Scan for the cell matching the given text and deliver its (X, Y) coordinate at center. 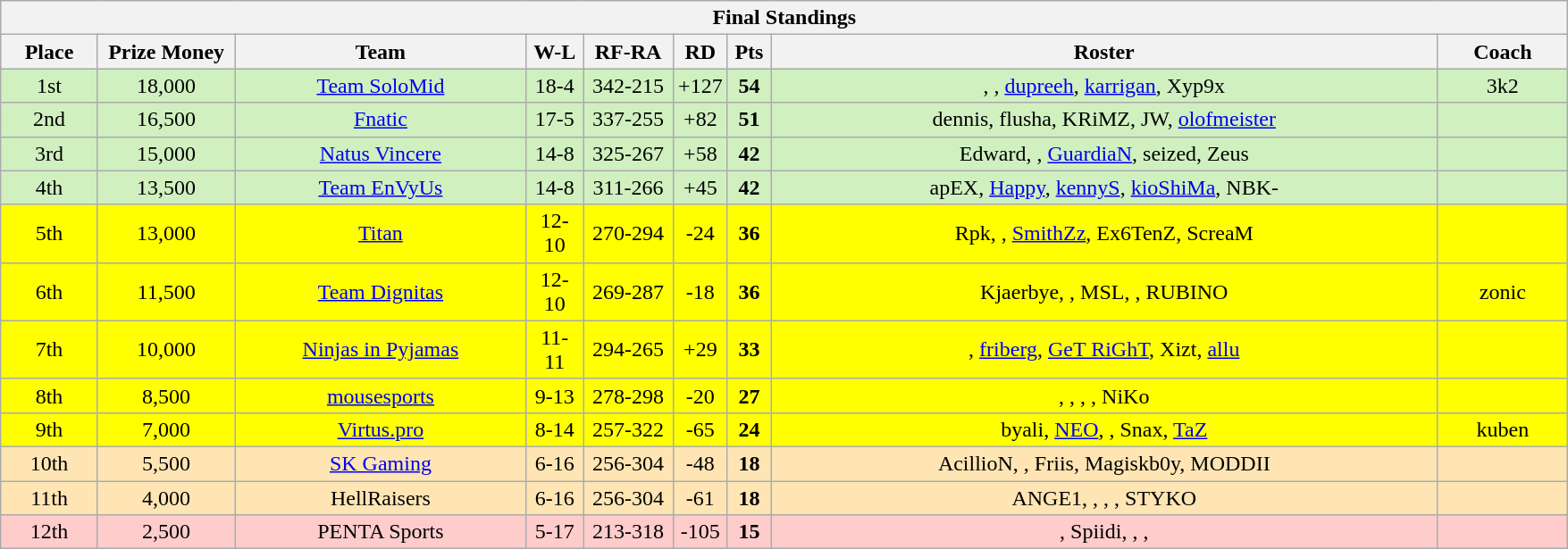
18,000 (166, 86)
5-17 (555, 532)
3k2 (1503, 86)
6th (50, 291)
8,500 (166, 395)
Titan (381, 234)
27 (749, 395)
, Spiidi, , , (1104, 532)
8th (50, 395)
269-287 (627, 291)
Virtus.pro (381, 429)
10th (50, 463)
2,500 (166, 532)
W-L (555, 52)
18-4 (555, 86)
Fnatic (381, 120)
Team Dignitas (381, 291)
12th (50, 532)
33 (749, 350)
Pts (749, 52)
RF-RA (627, 52)
dennis, flusha, KRiMZ, JW, olofmeister (1104, 120)
24 (749, 429)
Edward, , GuardiaN, seized, Zeus (1104, 154)
294-265 (627, 350)
13,500 (166, 187)
9-13 (555, 395)
2nd (50, 120)
AcillioN, , Friis, Magiskb0y, MODDII (1104, 463)
+29 (700, 350)
257-322 (627, 429)
15 (749, 532)
-48 (700, 463)
7th (50, 350)
3rd (50, 154)
-105 (700, 532)
+58 (700, 154)
1st (50, 86)
-24 (700, 234)
7,000 (166, 429)
342-215 (627, 86)
zonic (1503, 291)
Ninjas in Pyjamas (381, 350)
PENTA Sports (381, 532)
Team EnVyUs (381, 187)
Natus Vincere (381, 154)
325-267 (627, 154)
4,000 (166, 497)
8-14 (555, 429)
+127 (700, 86)
-65 (700, 429)
13,000 (166, 234)
Rpk, , SmithZz, Ex6TenZ, ScreaM (1104, 234)
Roster (1104, 52)
-61 (700, 497)
, , dupreeh, karrigan, Xyp9x (1104, 86)
337-255 (627, 120)
, , , , NiKo (1104, 395)
11-11 (555, 350)
Prize Money (166, 52)
Kjaerbye, , MSL, , RUBINO (1104, 291)
11th (50, 497)
ANGE1, , , , STYKO (1104, 497)
213-318 (627, 532)
4th (50, 187)
Team SoloMid (381, 86)
54 (749, 86)
kuben (1503, 429)
+82 (700, 120)
Final Standings (784, 18)
Place (50, 52)
270-294 (627, 234)
16,500 (166, 120)
9th (50, 429)
311-266 (627, 187)
15,000 (166, 154)
11,500 (166, 291)
Coach (1503, 52)
HellRaisers (381, 497)
byali, NEO, , Snax, TaZ (1104, 429)
-18 (700, 291)
51 (749, 120)
SK Gaming (381, 463)
RD (700, 52)
+45 (700, 187)
17-5 (555, 120)
5,500 (166, 463)
, friberg, GeT RiGhT, Xizt, allu (1104, 350)
mousesports (381, 395)
10,000 (166, 350)
Team (381, 52)
278-298 (627, 395)
-20 (700, 395)
apEX, Happy, kennyS, kioShiMa, NBK- (1104, 187)
5th (50, 234)
